Return the (X, Y) coordinate for the center point of the cell that contains the specified text.  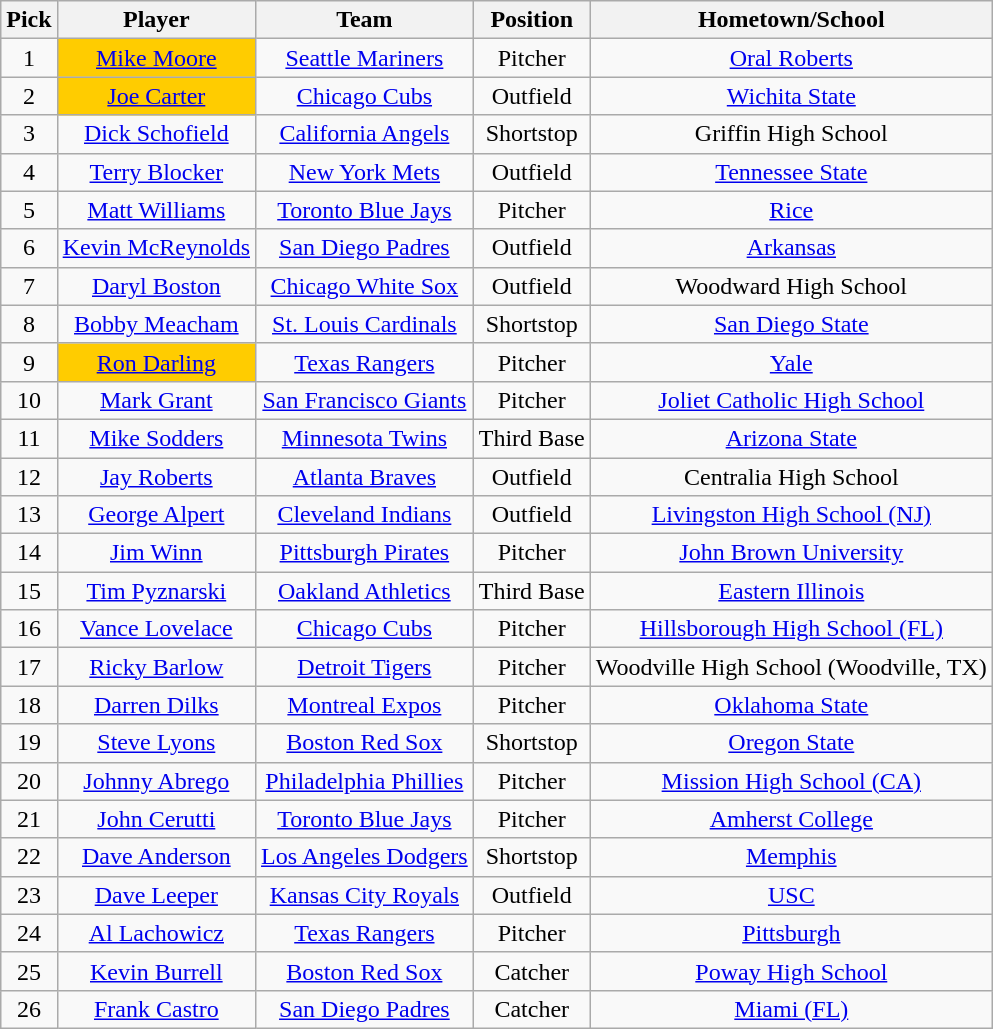
Hometown/School (791, 20)
Joliet Catholic High School (791, 400)
4 (29, 172)
Poway High School (791, 971)
5 (29, 210)
Oklahoma State (791, 705)
Amherst College (791, 819)
Griffin High School (791, 134)
Kansas City Royals (365, 895)
11 (29, 438)
Woodward High School (791, 286)
George Alpert (156, 515)
Philadelphia Phillies (365, 781)
Frank Castro (156, 1009)
22 (29, 857)
John Cerutti (156, 819)
Dick Schofield (156, 134)
Oakland Athletics (365, 591)
Arkansas (791, 248)
24 (29, 933)
Livingston High School (NJ) (791, 515)
Yale (791, 362)
Daryl Boston (156, 286)
Mission High School (CA) (791, 781)
Mike Moore (156, 58)
Atlanta Braves (365, 477)
Miami (FL) (791, 1009)
Memphis (791, 857)
USC (791, 895)
3 (29, 134)
Johnny Abrego (156, 781)
20 (29, 781)
1 (29, 58)
Eastern Illinois (791, 591)
San Francisco Giants (365, 400)
Mark Grant (156, 400)
Pittsburgh (791, 933)
9 (29, 362)
Ron Darling (156, 362)
2 (29, 96)
Jim Winn (156, 553)
Ricky Barlow (156, 667)
Kevin McReynolds (156, 248)
Pittsburgh Pirates (365, 553)
New York Mets (365, 172)
Tennessee State (791, 172)
6 (29, 248)
Oral Roberts (791, 58)
Centralia High School (791, 477)
Dave Anderson (156, 857)
15 (29, 591)
Position (532, 20)
Al Lachowicz (156, 933)
Wichita State (791, 96)
Joe Carter (156, 96)
21 (29, 819)
Bobby Meacham (156, 324)
Steve Lyons (156, 743)
23 (29, 895)
Seattle Mariners (365, 58)
Dave Leeper (156, 895)
12 (29, 477)
Arizona State (791, 438)
Woodville High School (Woodville, TX) (791, 667)
26 (29, 1009)
Mike Sodders (156, 438)
Cleveland Indians (365, 515)
16 (29, 629)
25 (29, 971)
Terry Blocker (156, 172)
Montreal Expos (365, 705)
Player (156, 20)
John Brown University (791, 553)
Vance Lovelace (156, 629)
Pick (29, 20)
14 (29, 553)
St. Louis Cardinals (365, 324)
13 (29, 515)
Chicago White Sox (365, 286)
7 (29, 286)
10 (29, 400)
18 (29, 705)
Team (365, 20)
Detroit Tigers (365, 667)
17 (29, 667)
Rice (791, 210)
California Angels (365, 134)
Hillsborough High School (FL) (791, 629)
Kevin Burrell (156, 971)
19 (29, 743)
Oregon State (791, 743)
8 (29, 324)
Los Angeles Dodgers (365, 857)
Matt Williams (156, 210)
Darren Dilks (156, 705)
San Diego State (791, 324)
Minnesota Twins (365, 438)
Jay Roberts (156, 477)
Tim Pyznarski (156, 591)
